Detect which cell encompasses the target text, then output its [X, Y] center coordinate. 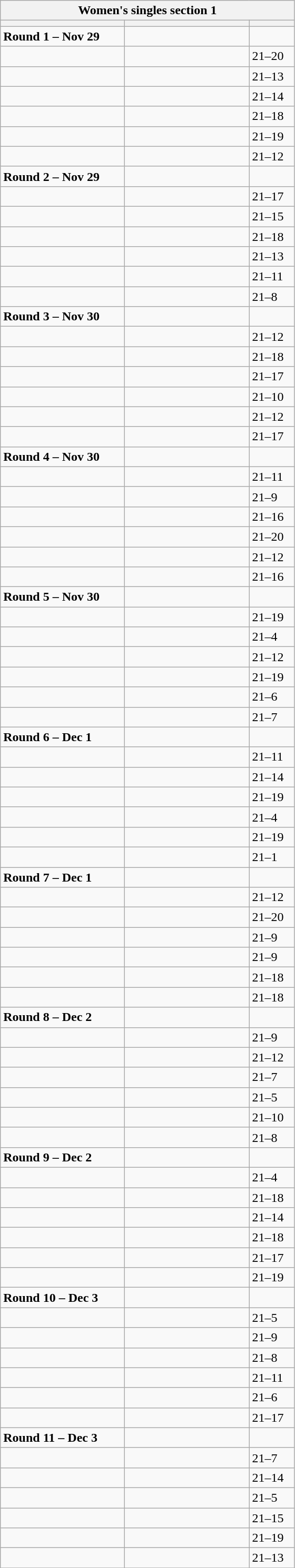
21–1 [272, 857]
Round 2 – Nov 29 [63, 176]
Round 10 – Dec 3 [63, 1298]
Round 9 – Dec 2 [63, 1157]
Round 8 – Dec 2 [63, 1017]
Women's singles section 1 [147, 11]
Round 11 – Dec 3 [63, 1438]
Round 7 – Dec 1 [63, 877]
Round 6 – Dec 1 [63, 737]
Round 1 – Nov 29 [63, 36]
Round 3 – Nov 30 [63, 317]
Round 5 – Nov 30 [63, 597]
Round 4 – Nov 30 [63, 457]
